Find where the given text appears and provide that cell's center as (X, Y) coordinate. 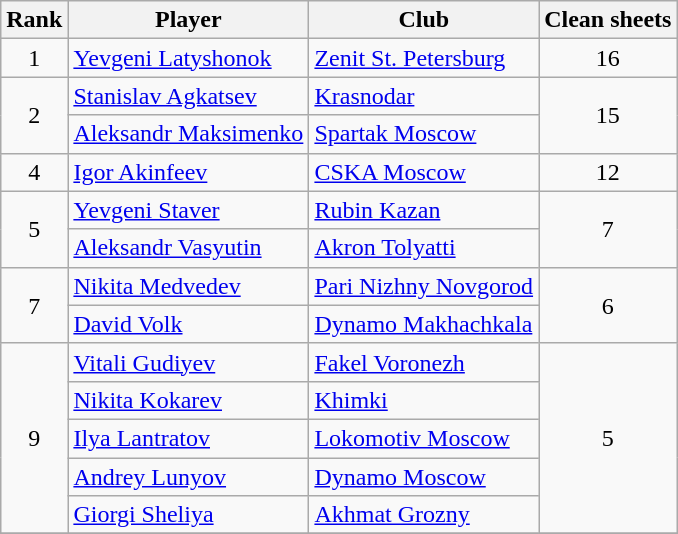
Rank (34, 20)
1 (34, 58)
Nikita Kokarev (188, 400)
Khimki (424, 400)
Fakel Voronezh (424, 362)
Yevgeni Staver (188, 210)
Giorgi Sheliya (188, 515)
15 (608, 115)
Rubin Kazan (424, 210)
Clean sheets (608, 20)
Akron Tolyatti (424, 248)
Nikita Medvedev (188, 286)
Akhmat Grozny (424, 515)
6 (608, 305)
CSKA Moscow (424, 172)
Lokomotiv Moscow (424, 438)
Vitali Gudiyev (188, 362)
Player (188, 20)
Dynamo Moscow (424, 477)
2 (34, 115)
Club (424, 20)
Ilya Lantratov (188, 438)
Yevgeni Latyshonok (188, 58)
Krasnodar (424, 96)
Andrey Lunyov (188, 477)
9 (34, 438)
4 (34, 172)
12 (608, 172)
Pari Nizhny Novgorod (424, 286)
David Volk (188, 324)
Aleksandr Vasyutin (188, 248)
Spartak Moscow (424, 134)
Zenit St. Petersburg (424, 58)
16 (608, 58)
Igor Akinfeev (188, 172)
Dynamo Makhachkala (424, 324)
Aleksandr Maksimenko (188, 134)
Stanislav Agkatsev (188, 96)
